Provide the [X, Y] coordinate of the cell's center where the given text is located.  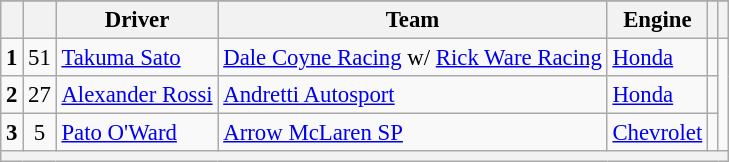
Team [412, 20]
Driver [137, 20]
Dale Coyne Racing w/ Rick Ware Racing [412, 58]
Pato O'Ward [137, 133]
Arrow McLaren SP [412, 133]
Andretti Autosport [412, 95]
5 [40, 133]
2 [12, 95]
1 [12, 58]
Alexander Rossi [137, 95]
Takuma Sato [137, 58]
51 [40, 58]
Engine [657, 20]
27 [40, 95]
3 [12, 133]
Chevrolet [657, 133]
